Pinpoint the cell where the given text exists, returning its (X, Y) midpoint coordinate. 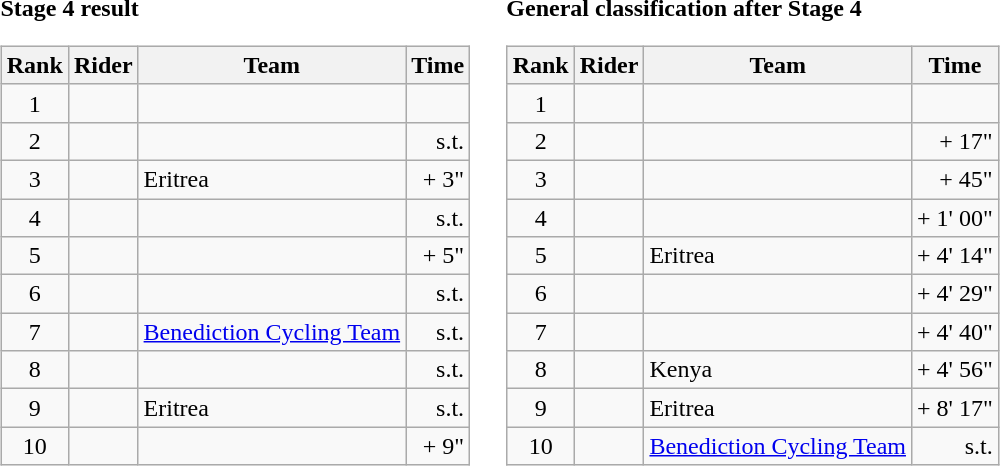
+ 1' 00" (954, 217)
+ 4' 40" (954, 332)
+ 45" (954, 179)
+ 17" (954, 141)
+ 4' 29" (954, 294)
+ 4' 56" (954, 370)
+ 5" (438, 256)
+ 4' 14" (954, 256)
+ 9" (438, 446)
Kenya (778, 370)
+ 8' 17" (954, 408)
+ 3" (438, 179)
